Identify which cell holds the provided text, then report its (x, y) central coordinate. 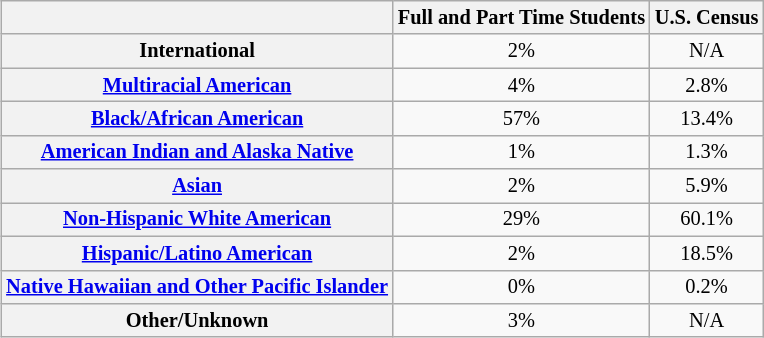
Asian (197, 186)
Hispanic/Latino American (197, 253)
29% (522, 220)
0.2% (706, 287)
60.1% (706, 220)
American Indian and Alaska Native (197, 152)
U.S. Census (706, 18)
3% (522, 321)
2.8% (706, 85)
Non-Hispanic White American (197, 220)
5.9% (706, 186)
Black/African American (197, 119)
4% (522, 85)
Full and Part Time Students (522, 18)
International (197, 51)
18.5% (706, 253)
Native Hawaiian and Other Pacific Islander (197, 287)
57% (522, 119)
Multiracial American (197, 85)
1% (522, 152)
1.3% (706, 152)
0% (522, 287)
Other/Unknown (197, 321)
13.4% (706, 119)
